Capture the cell that displays the provided text and extract its (X, Y) central coordinate. 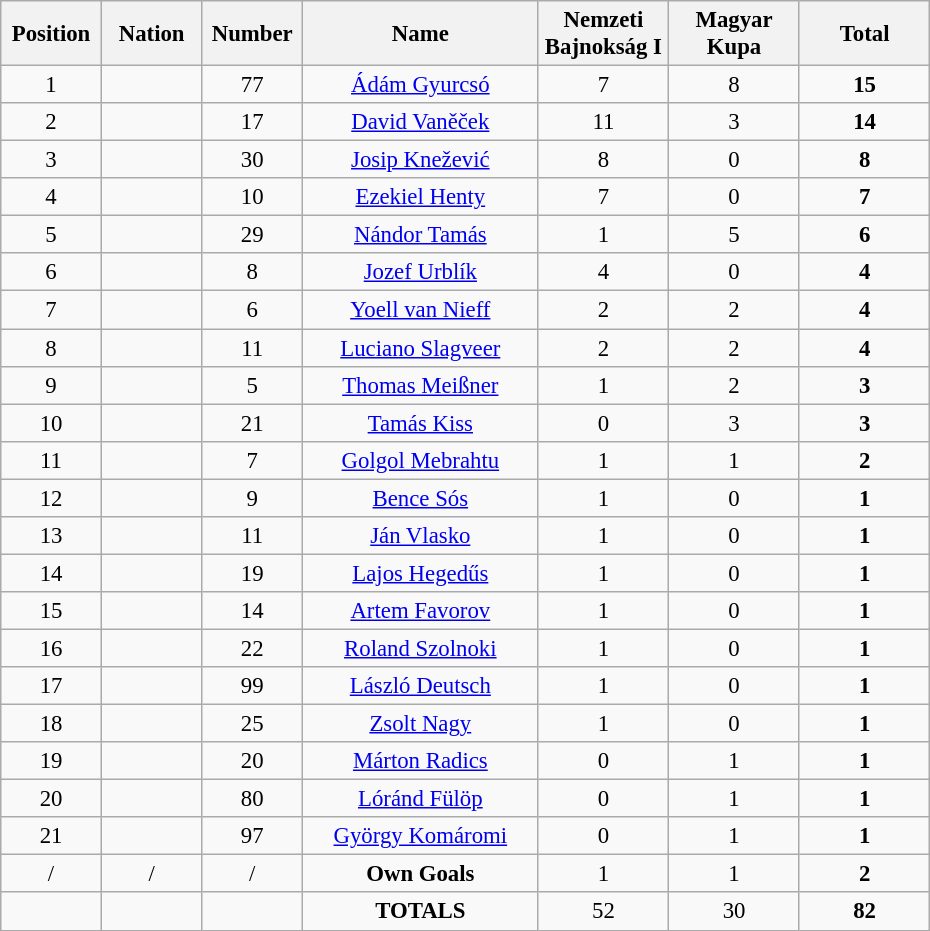
Nándor Tamás (421, 235)
97 (252, 836)
77 (252, 85)
Roland Szolnoki (421, 648)
99 (252, 686)
Jozef Urblík (421, 273)
Position (52, 34)
Ezekiel Henty (421, 197)
Number (252, 34)
Ádám Gyurcsó (421, 85)
Nemzeti Bajnokság I (604, 34)
Lajos Hegedűs (421, 573)
52 (604, 912)
80 (252, 799)
Ján Vlasko (421, 536)
György Komáromi (421, 836)
Total (864, 34)
Magyar Kupa (734, 34)
Name (421, 34)
Nation (152, 34)
Bence Sós (421, 498)
Luciano Slagveer (421, 348)
12 (52, 498)
Artem Favorov (421, 611)
Márton Radics (421, 761)
22 (252, 648)
25 (252, 724)
TOTALS (421, 912)
Thomas Meißner (421, 385)
18 (52, 724)
Tamás Kiss (421, 423)
Zsolt Nagy (421, 724)
Yoell van Nieff (421, 310)
Josip Knežević (421, 160)
László Deutsch (421, 686)
Lóránd Fülöp (421, 799)
13 (52, 536)
16 (52, 648)
29 (252, 235)
Own Goals (421, 874)
Golgol Mebrahtu (421, 460)
82 (864, 912)
David Vaněček (421, 122)
